Output the (X, Y) coordinate of the center of the cell containing the given text.  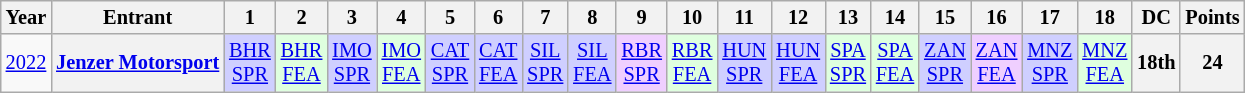
17 (1050, 17)
5 (450, 17)
11 (744, 17)
CATSPR (450, 63)
Jenzer Motorsport (138, 63)
Entrant (138, 17)
14 (895, 17)
SPAFEA (895, 63)
18 (1104, 17)
9 (641, 17)
7 (545, 17)
3 (352, 17)
16 (997, 17)
13 (848, 17)
SPASPR (848, 63)
HUNFEA (798, 63)
4 (402, 17)
18th (1156, 63)
15 (945, 17)
HUNSPR (744, 63)
2 (302, 17)
1 (250, 17)
MNZSPR (1050, 63)
RBRFEA (692, 63)
MNZFEA (1104, 63)
8 (592, 17)
IMOFEA (402, 63)
IMOSPR (352, 63)
12 (798, 17)
ZANSPR (945, 63)
BHRSPR (250, 63)
BHRFEA (302, 63)
RBRSPR (641, 63)
Year (26, 17)
6 (498, 17)
CATFEA (498, 63)
DC (1156, 17)
SILFEA (592, 63)
ZANFEA (997, 63)
24 (1212, 63)
10 (692, 17)
Points (1212, 17)
2022 (26, 63)
SILSPR (545, 63)
